Output the (x, y) coordinate of the center of the cell containing the given text.  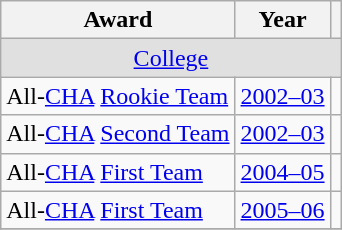
All-CHA Second Team (118, 134)
2005–06 (282, 210)
Award (118, 20)
College (171, 58)
Year (282, 20)
All-CHA Rookie Team (118, 96)
2004–05 (282, 172)
